Return the [X, Y] coordinate for the center point of the cell that contains the specified text.  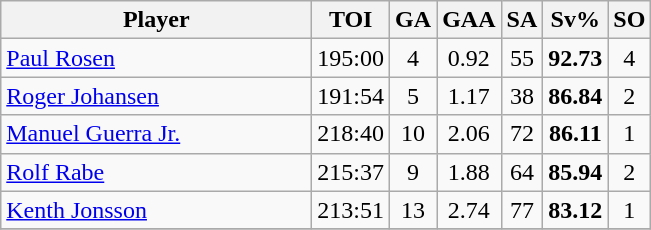
Roger Johansen [156, 96]
38 [522, 96]
13 [414, 210]
83.12 [576, 210]
0.92 [469, 58]
Manuel Guerra Jr. [156, 134]
GAA [469, 20]
SA [522, 20]
2.06 [469, 134]
64 [522, 172]
72 [522, 134]
85.94 [576, 172]
9 [414, 172]
Rolf Rabe [156, 172]
86.84 [576, 96]
218:40 [351, 134]
2.74 [469, 210]
Sv% [576, 20]
86.11 [576, 134]
195:00 [351, 58]
TOI [351, 20]
213:51 [351, 210]
5 [414, 96]
215:37 [351, 172]
1.88 [469, 172]
55 [522, 58]
GA [414, 20]
Paul Rosen [156, 58]
77 [522, 210]
10 [414, 134]
Kenth Jonsson [156, 210]
Player [156, 20]
SO [630, 20]
92.73 [576, 58]
191:54 [351, 96]
1.17 [469, 96]
